Provide the (x, y) coordinate of the cell's center where the given text is located.  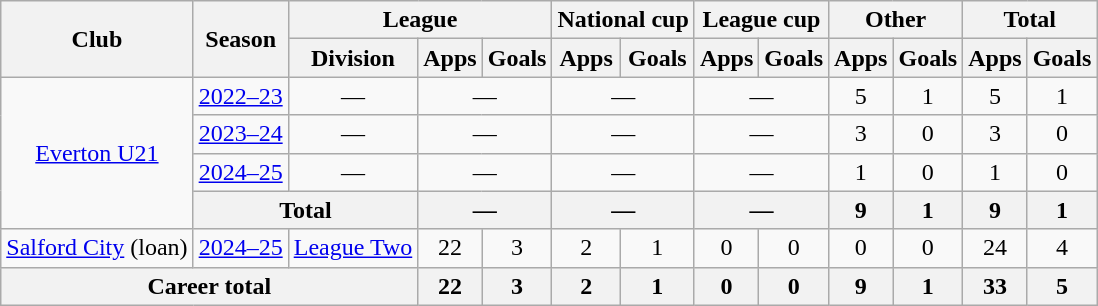
2023–24 (240, 134)
Everton U21 (97, 153)
Season (240, 39)
2022–23 (240, 96)
League Two (353, 248)
Career total (210, 286)
Division (353, 58)
33 (995, 286)
Other (896, 20)
4 (1062, 248)
24 (995, 248)
League (420, 20)
National cup (623, 20)
Salford City (loan) (97, 248)
Club (97, 39)
League cup (761, 20)
